Identify which cell holds the provided text, then report its (x, y) central coordinate. 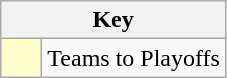
Key (114, 20)
Teams to Playoffs (134, 58)
